Locate the cell with the specified text and output its [X, Y] center coordinate. 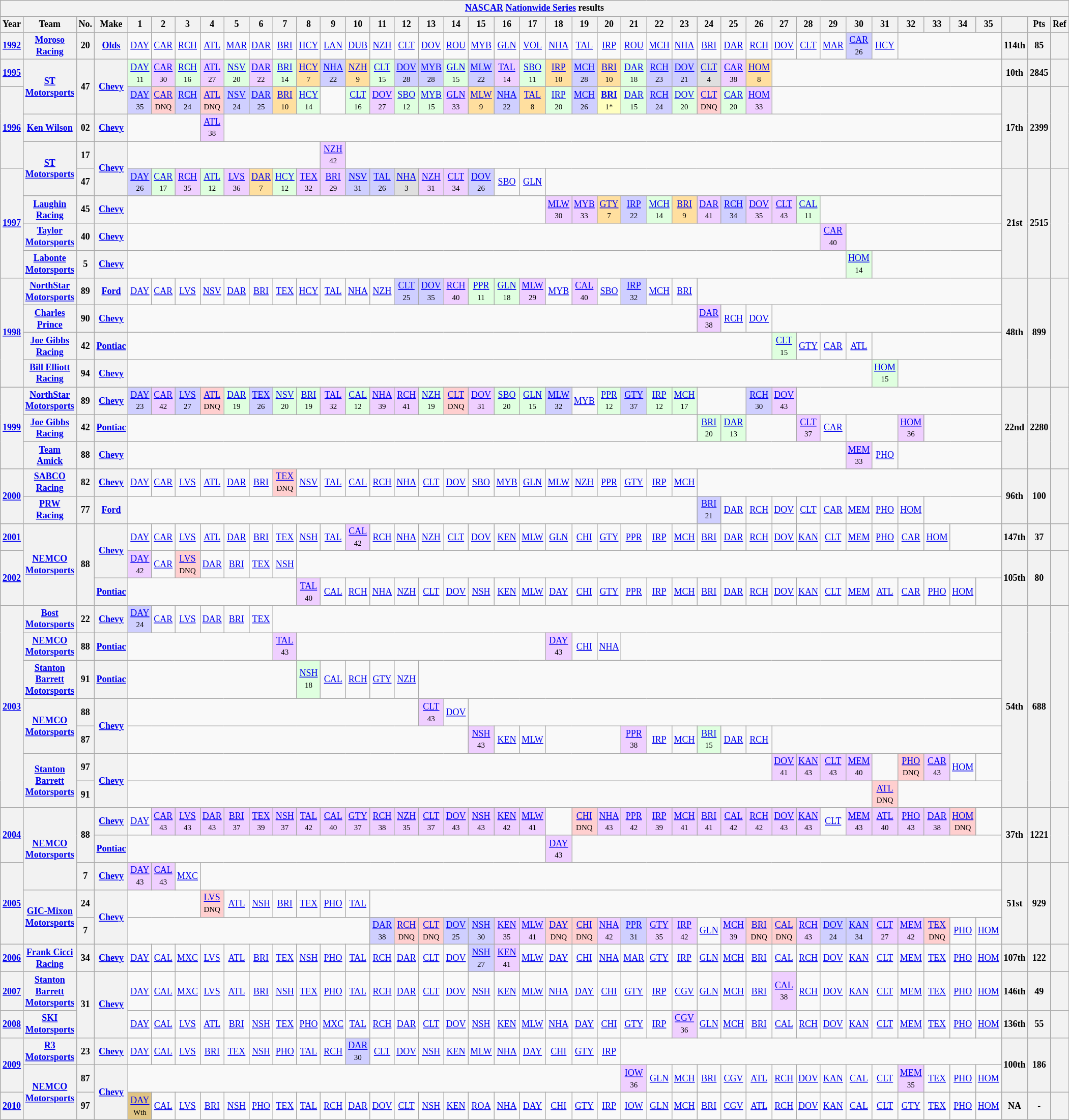
DAR25 [262, 100]
BRI1* [609, 100]
NSH18 [308, 680]
16 [507, 24]
DAR22 [262, 73]
DAY35 [140, 100]
NSH27 [481, 958]
SBO12 [407, 100]
DOV21 [684, 73]
DOV25 [456, 931]
114th [1015, 46]
NASCAR Nationwide Series results [534, 8]
186 [1039, 1065]
ATL27 [212, 73]
35 [988, 24]
IRP42 [684, 931]
RCH23 [659, 73]
NZH35 [407, 821]
DUB [358, 46]
37 [1039, 537]
MEM42 [911, 931]
2006 [12, 958]
IOW36 [634, 1079]
CAR38 [734, 73]
CAR30 [163, 73]
2008 [12, 1024]
2001 [12, 537]
LVS27 [188, 401]
CLT16 [358, 100]
Bost Motorsports [50, 619]
45 [85, 210]
SBO11 [532, 73]
26 [759, 24]
SKI Motorsports [50, 1024]
MLW29 [532, 291]
51st [1015, 903]
CAR40 [833, 237]
RCH38 [382, 821]
TAL42 [308, 821]
TAL40 [308, 592]
CAR17 [163, 182]
GTY35 [659, 931]
BRI21 [709, 510]
KEN42 [507, 821]
30 [859, 24]
RCH41 [407, 401]
37th [1015, 835]
HOMDNQ [963, 821]
BRI37 [237, 821]
Team [50, 24]
MCH41 [684, 821]
10th [1015, 73]
MYB33 [585, 210]
DOV28 [407, 73]
DAY23 [140, 401]
MEM43 [859, 821]
Team Amick [50, 455]
MLW30 [559, 210]
ATL40 [885, 821]
HOM8 [759, 73]
NSH30 [481, 931]
Charles Prince [50, 319]
CAR26 [859, 46]
MCH17 [684, 401]
3 [188, 24]
NZH19 [431, 401]
21 [634, 24]
Make [111, 24]
105th [1015, 578]
TAL14 [507, 73]
MCH39 [734, 931]
11 [382, 24]
Bill Elliott Racing [50, 373]
BRI19 [308, 401]
DOV24 [833, 931]
Olds [111, 46]
IOW [634, 1106]
BRI41 [709, 821]
1999 [12, 428]
R3 Motorsports [50, 1051]
1992 [12, 46]
DOV26 [481, 182]
1997 [12, 223]
18 [559, 24]
49 [1039, 991]
LVS43 [188, 821]
DAR19 [237, 401]
2002 [12, 578]
PPR12 [609, 401]
SBO20 [507, 401]
IRP10 [559, 73]
10 [358, 24]
CAL43 [163, 876]
RCH30 [759, 401]
PPR38 [634, 740]
25 [734, 24]
82 [85, 483]
PRW Racing [50, 510]
Labonte Motorsports [50, 264]
TEX32 [308, 182]
CLT34 [456, 182]
CARDNQ [163, 100]
85 [1039, 46]
BRI20 [709, 428]
Taylor Motorsports [50, 237]
BRI15 [709, 740]
MLW9 [481, 100]
CALDNQ [784, 931]
CAR20 [734, 100]
2007 [12, 991]
MEM40 [859, 767]
DAR43 [212, 821]
54th [1015, 706]
8 [308, 24]
PHO43 [911, 821]
RCH43 [808, 931]
DAY26 [140, 182]
RCH34 [734, 210]
MCH26 [585, 100]
2000 [12, 496]
DAY42 [140, 565]
GIC-Mixon Motorsports [50, 917]
MEM35 [911, 1079]
2003 [12, 706]
HCY7 [308, 73]
CLT27 [885, 931]
Laughin Racing [50, 210]
MYB15 [431, 100]
MLW32 [559, 401]
122 [1039, 958]
HOM14 [859, 264]
1998 [12, 333]
688 [1039, 706]
NZH42 [333, 155]
NA [1015, 1106]
RCH42 [759, 821]
MCH14 [659, 210]
33 [937, 24]
02 [85, 128]
TEX26 [262, 401]
6 [262, 24]
MYB28 [431, 73]
80 [1039, 578]
2005 [12, 903]
SABCO Racing [50, 483]
KAN34 [859, 931]
27 [784, 24]
KEN35 [507, 931]
2280 [1039, 428]
15 [481, 24]
ATL38 [212, 128]
9 [333, 24]
100th [1015, 1065]
DAY24 [140, 619]
77 [85, 510]
22nd [1015, 428]
HOM33 [759, 100]
90 [85, 319]
2009 [12, 1065]
DAR15 [634, 100]
2 [163, 24]
Ref [1060, 24]
TAL26 [382, 182]
NHA42 [609, 931]
No. [85, 24]
1996 [12, 127]
HCY14 [308, 100]
17th [1015, 127]
2515 [1039, 223]
PPR11 [481, 291]
NHA43 [609, 821]
DAYWth [140, 1106]
PPR42 [634, 821]
12 [407, 24]
DOV20 [684, 100]
DAR30 [358, 1051]
- [1039, 1106]
147th [1015, 537]
ATL12 [212, 182]
29 [833, 24]
PHODNQ [911, 767]
RCH35 [188, 182]
MEM33 [859, 455]
MLW22 [481, 73]
CAL12 [358, 401]
LAN [333, 46]
Moroso Racing [50, 46]
NSH37 [285, 821]
32 [911, 24]
RCH16 [188, 73]
CLT25 [407, 291]
BRI9 [684, 210]
Pts [1039, 24]
GLN18 [507, 291]
40 [85, 237]
NZH31 [431, 182]
96th [1015, 496]
HOM36 [911, 428]
1 [140, 24]
IRP39 [659, 821]
DAYDNQ [559, 931]
1995 [12, 73]
IRP12 [659, 401]
IRP22 [634, 210]
KEN41 [507, 958]
NHA3 [407, 182]
Ken Wilson [50, 128]
CGV36 [684, 1024]
2845 [1039, 73]
DOV31 [481, 401]
28 [808, 24]
CAL38 [784, 991]
CLT4 [709, 73]
PPR31 [634, 931]
107th [1015, 958]
DOV41 [784, 767]
136th [1015, 1024]
NSV31 [358, 182]
929 [1039, 903]
48th [1015, 333]
100 [1039, 496]
DOV27 [382, 100]
RCHDNQ [407, 931]
DAR18 [634, 73]
IRP20 [559, 100]
ROA [481, 1106]
TAL43 [285, 646]
DAY11 [140, 73]
TAL8 [532, 100]
4 [212, 24]
GTY7 [609, 210]
BRIDNQ [759, 931]
VOL [532, 46]
NSV24 [237, 100]
DAR7 [262, 182]
21st [1015, 223]
HCY12 [285, 182]
Year [12, 24]
DAR13 [734, 428]
TEX39 [262, 821]
MCH28 [585, 73]
94 [85, 373]
BRI29 [333, 182]
IRP32 [634, 291]
CAL11 [808, 210]
2399 [1039, 127]
DAR41 [709, 210]
NHA39 [382, 401]
13 [431, 24]
19 [585, 24]
TAL32 [333, 401]
146th [1015, 991]
2010 [12, 1106]
2004 [12, 835]
BRI14 [285, 73]
LVS36 [237, 182]
899 [1039, 333]
Frank Cicci Racing [50, 958]
RCH40 [456, 291]
14 [456, 24]
CAR42 [163, 401]
NZH9 [358, 73]
1221 [1039, 835]
55 [1039, 1024]
GLN33 [456, 100]
HOM15 [885, 373]
